Return (X, Y) of the center of cell containing provided text 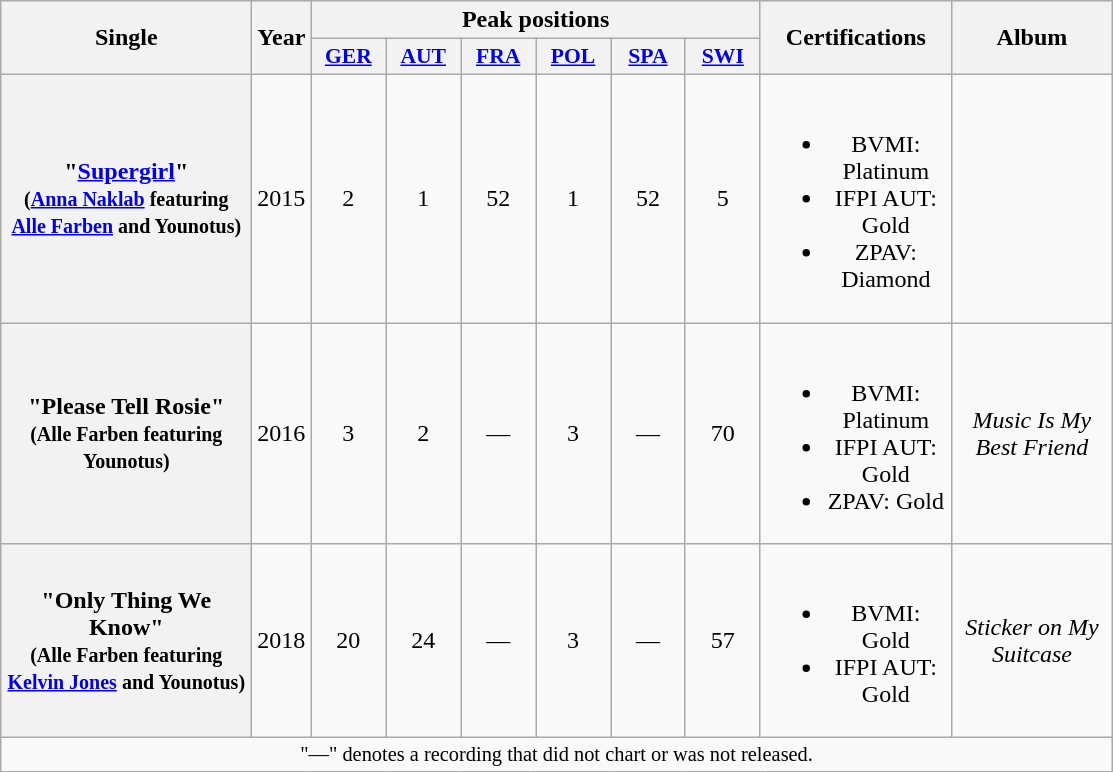
BVMI: PlatinumIFPI AUT: GoldZPAV: Gold (856, 432)
Peak positions (536, 20)
BVMI: PlatinumIFPI AUT: GoldZPAV: Diamond (856, 198)
2015 (282, 198)
SWI (722, 57)
Single (126, 38)
"Supergirl" (Anna Naklab featuring Alle Farben and Younotus) (126, 198)
Music Is My Best Friend (1032, 432)
GER (348, 57)
SPA (648, 57)
"Only Thing We Know" (Alle Farben featuring Kelvin Jones and Younotus) (126, 641)
FRA (498, 57)
"—" denotes a recording that did not chart or was not released. (557, 755)
AUT (424, 57)
5 (722, 198)
Year (282, 38)
24 (424, 641)
"Please Tell Rosie" (Alle Farben featuring Younotus) (126, 432)
BVMI: GoldIFPI AUT: Gold (856, 641)
POL (574, 57)
57 (722, 641)
Sticker on My Suitcase (1032, 641)
2018 (282, 641)
20 (348, 641)
Album (1032, 38)
70 (722, 432)
2016 (282, 432)
Certifications (856, 38)
